Scan for the cell matching the given text and deliver its [X, Y] coordinate at center. 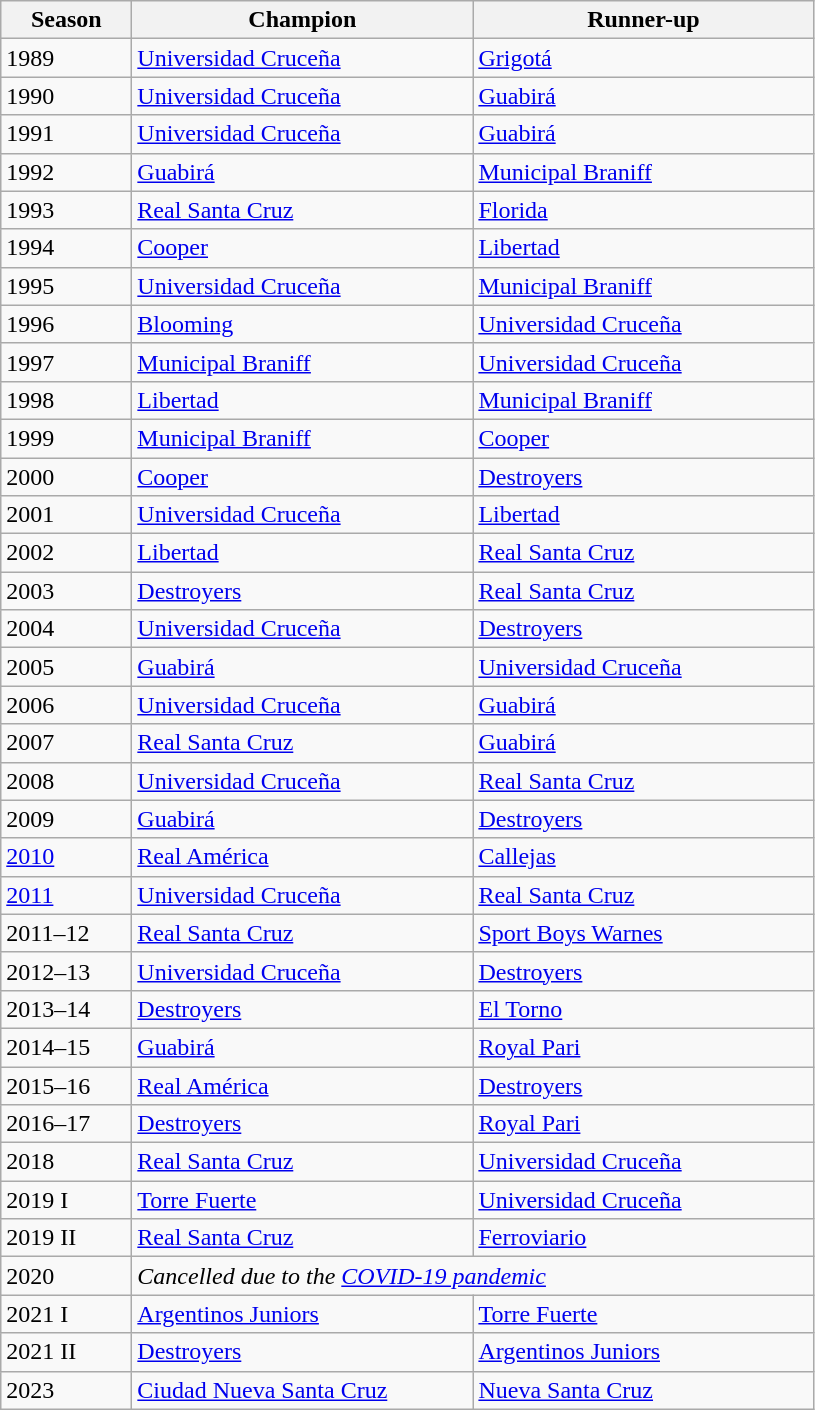
Champion [302, 20]
Grigotá [644, 58]
1995 [66, 286]
1992 [66, 172]
2021 I [66, 1314]
2011–12 [66, 933]
2005 [66, 667]
2003 [66, 591]
1997 [66, 362]
Nueva Santa Cruz [644, 1390]
2004 [66, 629]
2015–16 [66, 1085]
2013–14 [66, 1009]
2007 [66, 743]
2016–17 [66, 1124]
Callejas [644, 857]
1990 [66, 96]
2023 [66, 1390]
2000 [66, 477]
2020 [66, 1276]
2011 [66, 895]
Cancelled due to the COVID-19 pandemic [473, 1276]
2006 [66, 705]
Season [66, 20]
2001 [66, 515]
Ciudad Nueva Santa Cruz [302, 1390]
2018 [66, 1162]
2014–15 [66, 1047]
Blooming [302, 324]
Florida [644, 210]
1999 [66, 438]
1994 [66, 248]
1993 [66, 210]
1991 [66, 134]
El Torno [644, 1009]
2008 [66, 781]
2010 [66, 857]
2002 [66, 553]
1998 [66, 400]
1989 [66, 58]
2009 [66, 819]
2012–13 [66, 971]
Sport Boys Warnes [644, 933]
2021 II [66, 1352]
Runner-up [644, 20]
2019 I [66, 1200]
2019 II [66, 1238]
Ferroviario [644, 1238]
1996 [66, 324]
